Output the (x, y) coordinate of the center of the cell containing the given text.  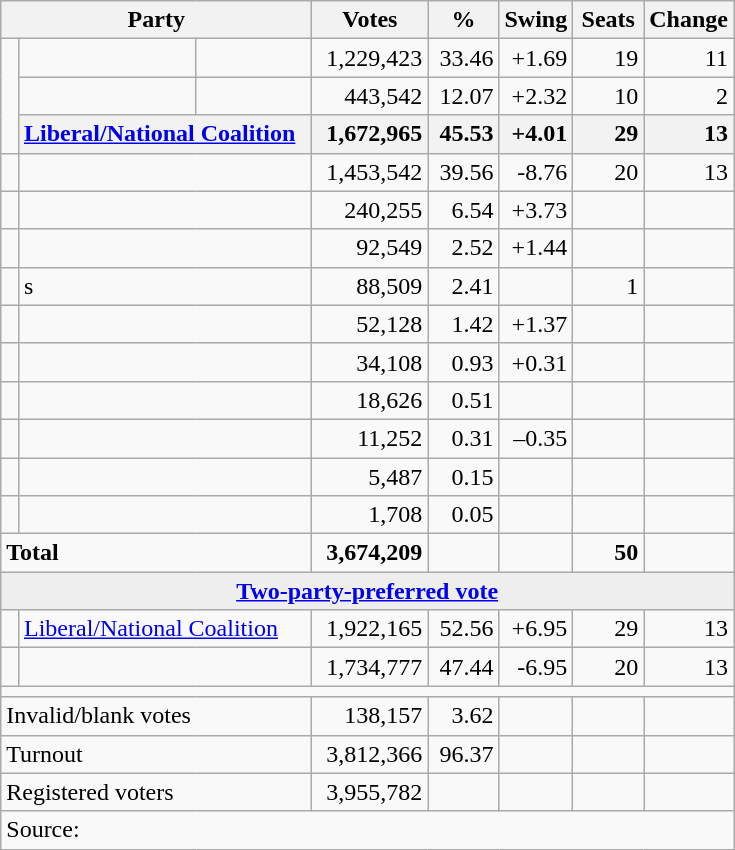
+3.73 (536, 210)
Seats (608, 20)
33.46 (464, 58)
+1.37 (536, 324)
6.54 (464, 210)
2 (689, 96)
Source: (368, 830)
1,708 (370, 515)
50 (608, 553)
+6.95 (536, 629)
3,955,782 (370, 792)
Votes (370, 20)
-8.76 (536, 172)
3,812,366 (370, 754)
240,255 (370, 210)
1,229,423 (370, 58)
0.05 (464, 515)
34,108 (370, 362)
138,157 (370, 716)
39.56 (464, 172)
3.62 (464, 716)
1,734,777 (370, 667)
10 (608, 96)
92,549 (370, 248)
11 (689, 58)
443,542 (370, 96)
Turnout (156, 754)
Two-party-preferred vote (368, 591)
19 (608, 58)
12.07 (464, 96)
45.53 (464, 134)
0.51 (464, 400)
1,922,165 (370, 629)
+4.01 (536, 134)
47.44 (464, 667)
0.15 (464, 477)
Change (689, 20)
-6.95 (536, 667)
Swing (536, 20)
96.37 (464, 754)
Registered voters (156, 792)
2.52 (464, 248)
11,252 (370, 438)
1.42 (464, 324)
0.93 (464, 362)
Total (156, 553)
3,674,209 (370, 553)
s (164, 286)
88,509 (370, 286)
2.41 (464, 286)
1 (608, 286)
52.56 (464, 629)
Party (156, 20)
+1.69 (536, 58)
18,626 (370, 400)
1,453,542 (370, 172)
0.31 (464, 438)
% (464, 20)
Invalid/blank votes (156, 716)
5,487 (370, 477)
+1.44 (536, 248)
1,672,965 (370, 134)
52,128 (370, 324)
+2.32 (536, 96)
+0.31 (536, 362)
–0.35 (536, 438)
